For the text-containing cell, return its midpoint in (x, y) coordinate format. 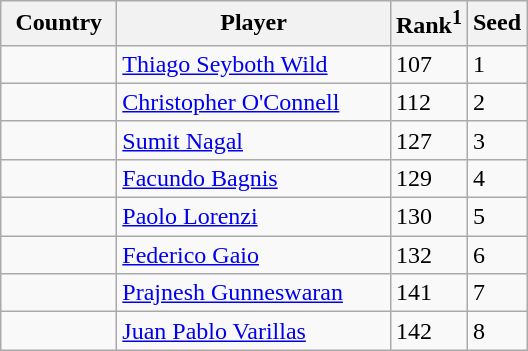
112 (428, 102)
Country (59, 24)
127 (428, 140)
107 (428, 64)
Facundo Bagnis (254, 178)
Christopher O'Connell (254, 102)
Prajnesh Gunneswaran (254, 293)
7 (496, 293)
4 (496, 178)
1 (496, 64)
Seed (496, 24)
Thiago Seyboth Wild (254, 64)
Federico Gaio (254, 255)
Juan Pablo Varillas (254, 331)
8 (496, 331)
129 (428, 178)
Paolo Lorenzi (254, 217)
6 (496, 255)
130 (428, 217)
5 (496, 217)
3 (496, 140)
141 (428, 293)
Rank1 (428, 24)
Player (254, 24)
142 (428, 331)
132 (428, 255)
2 (496, 102)
Sumit Nagal (254, 140)
